Locate the cell with the specified text and output its [X, Y] center coordinate. 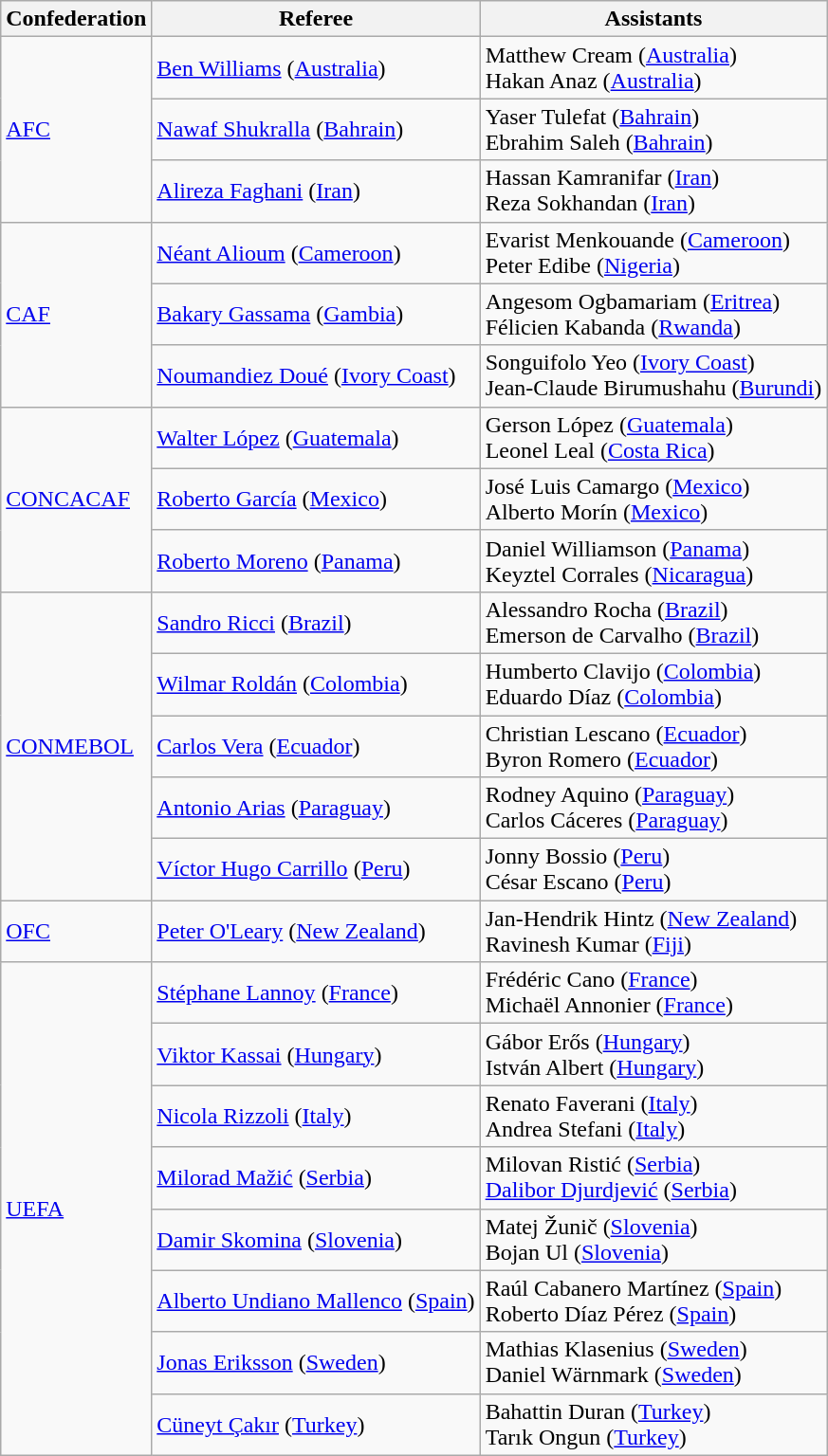
Matthew Cream (Australia)Hakan Anaz (Australia) [653, 68]
CAF [76, 315]
Bahattin Duran (Turkey)Tarık Ongun (Turkey) [653, 1424]
UEFA [76, 1209]
Cüneyt Çakır (Turkey) [316, 1424]
Nicola Rizzoli (Italy) [316, 1117]
Nawaf Shukralla (Bahrain) [316, 129]
Ben Williams (Australia) [316, 68]
Milorad Mažić (Serbia) [316, 1177]
AFC [76, 129]
OFC [76, 931]
Renato Faverani (Italy)Andrea Stefani (Italy) [653, 1117]
Jonny Bossio (Peru)César Escano (Peru) [653, 870]
Damir Skomina (Slovenia) [316, 1240]
Carlos Vera (Ecuador) [316, 745]
Rodney Aquino (Paraguay)Carlos Cáceres (Paraguay) [653, 808]
CONMEBOL [76, 745]
Raúl Cabanero Martínez (Spain)Roberto Díaz Pérez (Spain) [653, 1301]
Mathias Klasenius (Sweden)Daniel Wärnmark (Sweden) [653, 1363]
Daniel Williamson (Panama)Keyztel Corrales (Nicaragua) [653, 561]
Frédéric Cano (France)Michaël Annonier (France) [653, 993]
Evarist Menkouande (Cameroon)Peter Edibe (Nigeria) [653, 252]
Christian Lescano (Ecuador)Byron Romero (Ecuador) [653, 745]
Milovan Ristić (Serbia)Dalibor Djurdjević (Serbia) [653, 1177]
Matej Žunič (Slovenia)Bojan Ul (Slovenia) [653, 1240]
Songuifolo Yeo (Ivory Coast)Jean-Claude Birumushahu (Burundi) [653, 375]
Humberto Clavijo (Colombia)Eduardo Díaz (Colombia) [653, 684]
Alessandro Rocha (Brazil)Emerson de Carvalho (Brazil) [653, 622]
Víctor Hugo Carrillo (Peru) [316, 870]
Stéphane Lannoy (France) [316, 993]
Walter López (Guatemala) [316, 438]
Bakary Gassama (Gambia) [316, 315]
Néant Alioum (Cameroon) [316, 252]
Wilmar Roldán (Colombia) [316, 684]
Roberto Moreno (Panama) [316, 561]
Roberto García (Mexico) [316, 499]
Hassan Kamranifar (Iran)Reza Sokhandan (Iran) [653, 191]
Jan-Hendrik Hintz (New Zealand)Ravinesh Kumar (Fiji) [653, 931]
Gábor Erős (Hungary)István Albert (Hungary) [653, 1054]
Alberto Undiano Mallenco (Spain) [316, 1301]
Gerson López (Guatemala)Leonel Leal (Costa Rica) [653, 438]
Viktor Kassai (Hungary) [316, 1054]
Noumandiez Doué (Ivory Coast) [316, 375]
Assistants [653, 19]
José Luis Camargo (Mexico)Alberto Morín (Mexico) [653, 499]
CONCACAF [76, 499]
Jonas Eriksson (Sweden) [316, 1363]
Peter O'Leary (New Zealand) [316, 931]
Referee [316, 19]
Angesom Ogbamariam (Eritrea)Félicien Kabanda (Rwanda) [653, 315]
Alireza Faghani (Iran) [316, 191]
Yaser Tulefat (Bahrain)Ebrahim Saleh (Bahrain) [653, 129]
Confederation [76, 19]
Antonio Arias (Paraguay) [316, 808]
Sandro Ricci (Brazil) [316, 622]
